Return [x, y] of the center of cell containing provided text 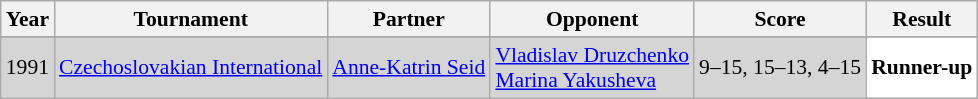
1991 [28, 68]
Partner [408, 19]
Score [780, 19]
Runner-up [922, 68]
Tournament [190, 19]
Anne-Katrin Seid [408, 68]
Vladislav Druzchenko Marina Yakusheva [592, 68]
Opponent [592, 19]
9–15, 15–13, 4–15 [780, 68]
Result [922, 19]
Czechoslovakian International [190, 68]
Year [28, 19]
